Extract the (X, Y) coordinate from the center of the cell holding the provided text.  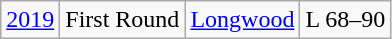
L 68–90 (346, 20)
First Round (122, 20)
Longwood (242, 20)
2019 (30, 20)
